Find where the given text appears and provide that cell's center as (X, Y) coordinate. 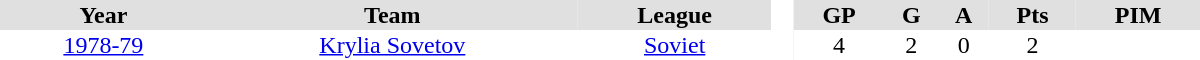
G (911, 15)
4 (839, 45)
0 (964, 45)
GP (839, 15)
Team (392, 15)
1978-79 (104, 45)
Year (104, 15)
Soviet (675, 45)
League (675, 15)
A (964, 15)
PIM (1138, 15)
Krylia Sovetov (392, 45)
Pts (1032, 15)
